Provide the [X, Y] coordinate of the cell's center where the given text is located.  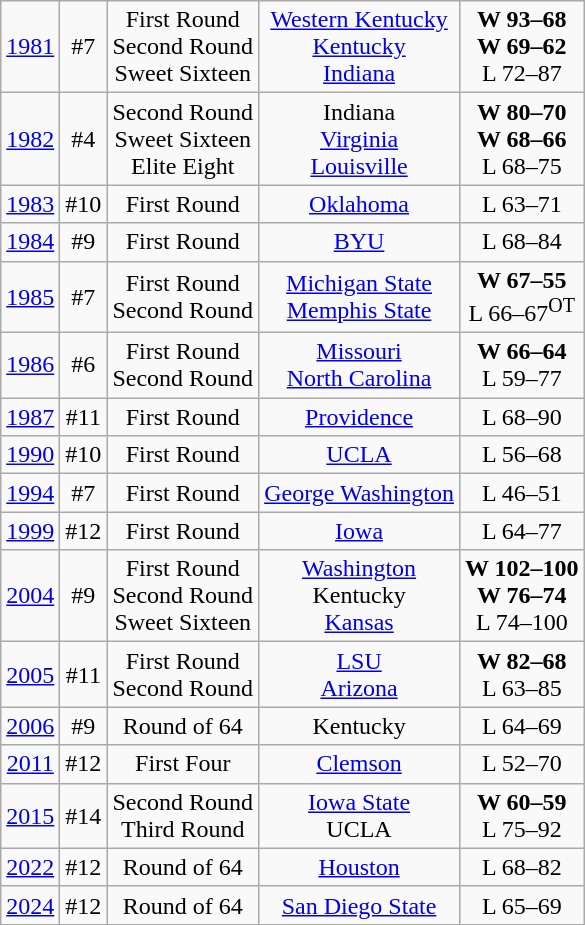
Iowa StateUCLA [360, 816]
LSUArizona [360, 674]
Kentucky [360, 726]
1983 [30, 204]
W 66–64L 59–77 [522, 366]
MissouriNorth Carolina [360, 366]
Providence [360, 417]
W 82–68L 63–85 [522, 674]
#4 [84, 139]
IndianaVirginiaLouisville [360, 139]
2024 [30, 905]
Houston [360, 867]
Western KentuckyKentuckyIndiana [360, 47]
1985 [30, 297]
First Four [183, 764]
1990 [30, 455]
1986 [30, 366]
W 93–68W 69–62L 72–87 [522, 47]
Second RoundSweet SixteenElite Eight [183, 139]
W 80–70W 68–66L 68–75 [522, 139]
WashingtonKentuckyKansas [360, 596]
1981 [30, 47]
2004 [30, 596]
1982 [30, 139]
W 102–100W 76–74L 74–100 [522, 596]
L 63–71 [522, 204]
Michigan StateMemphis State [360, 297]
L 68–82 [522, 867]
1984 [30, 242]
2022 [30, 867]
1999 [30, 531]
L 56–68 [522, 455]
L 46–51 [522, 493]
Second Round Third Round [183, 816]
2015 [30, 816]
Iowa [360, 531]
2011 [30, 764]
L 65–69 [522, 905]
2005 [30, 674]
L 64–69 [522, 726]
W 60–59 L 75–92 [522, 816]
L 68–90 [522, 417]
1994 [30, 493]
L 52–70 [522, 764]
San Diego State [360, 905]
W 67–55L 66–67OT [522, 297]
George Washington [360, 493]
UCLA [360, 455]
2006 [30, 726]
Oklahoma [360, 204]
L 68–84 [522, 242]
#14 [84, 816]
BYU [360, 242]
Clemson [360, 764]
#6 [84, 366]
1987 [30, 417]
L 64–77 [522, 531]
